Locate the cell with the specified text and output its [x, y] center coordinate. 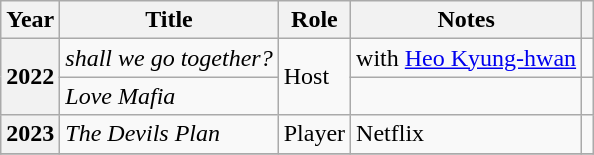
with Heo Kyung-hwan [466, 58]
Year [30, 20]
2022 [30, 77]
Player [314, 134]
The Devils Plan [169, 134]
Notes [466, 20]
Title [169, 20]
Host [314, 77]
2023 [30, 134]
Love Mafia [169, 96]
Netflix [466, 134]
shall we go together? [169, 58]
Role [314, 20]
